Identify which cell holds the provided text, then report its (x, y) central coordinate. 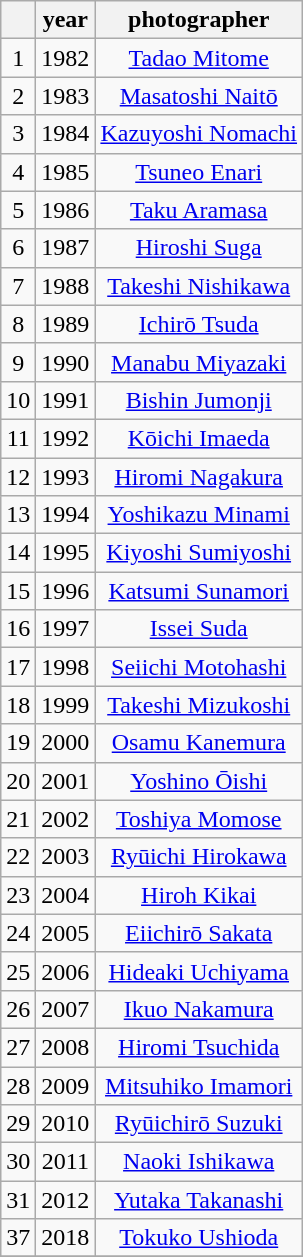
2011 (66, 1162)
2010 (66, 1124)
Takeshi Mizukoshi (199, 705)
photographer (199, 20)
4 (18, 172)
2004 (66, 895)
1997 (66, 629)
Issei Suda (199, 629)
28 (18, 1085)
21 (18, 819)
Masatoshi Naitō (199, 96)
2001 (66, 781)
2006 (66, 971)
16 (18, 629)
Ichirō Tsuda (199, 324)
7 (18, 286)
1995 (66, 553)
1987 (66, 248)
2007 (66, 1009)
2018 (66, 1238)
Manabu Miyazaki (199, 362)
20 (18, 781)
22 (18, 857)
26 (18, 1009)
Ryūichi Hirokawa (199, 857)
Hiroshi Suga (199, 248)
1992 (66, 438)
Hiromi Nagakura (199, 477)
18 (18, 705)
9 (18, 362)
Hiromi Tsuchida (199, 1047)
Kazuyoshi Nomachi (199, 134)
Osamu Kanemura (199, 743)
2000 (66, 743)
1984 (66, 134)
1985 (66, 172)
year (66, 20)
2002 (66, 819)
Bishin Jumonji (199, 400)
1994 (66, 515)
25 (18, 971)
3 (18, 134)
Tsuneo Enari (199, 172)
1996 (66, 591)
Yoshino Ōishi (199, 781)
19 (18, 743)
1988 (66, 286)
1991 (66, 400)
Ryūichirō Suzuki (199, 1124)
Mitsuhiko Imamori (199, 1085)
11 (18, 438)
Naoki Ishikawa (199, 1162)
15 (18, 591)
1990 (66, 362)
Hideaki Uchiyama (199, 971)
1986 (66, 210)
Toshiya Momose (199, 819)
2009 (66, 1085)
2012 (66, 1200)
31 (18, 1200)
6 (18, 248)
37 (18, 1238)
Kōichi Imaeda (199, 438)
Yutaka Takanashi (199, 1200)
27 (18, 1047)
1998 (66, 667)
1982 (66, 58)
Tokuko Ushioda (199, 1238)
29 (18, 1124)
2003 (66, 857)
1 (18, 58)
23 (18, 895)
Seiichi Motohashi (199, 667)
2 (18, 96)
2008 (66, 1047)
14 (18, 553)
10 (18, 400)
Katsumi Sunamori (199, 591)
1999 (66, 705)
12 (18, 477)
Hiroh Kikai (199, 895)
1983 (66, 96)
8 (18, 324)
Taku Aramasa (199, 210)
Yoshikazu Minami (199, 515)
2005 (66, 933)
13 (18, 515)
Tadao Mitome (199, 58)
Eiichirō Sakata (199, 933)
Kiyoshi Sumiyoshi (199, 553)
24 (18, 933)
Ikuo Nakamura (199, 1009)
30 (18, 1162)
1993 (66, 477)
17 (18, 667)
1989 (66, 324)
5 (18, 210)
Takeshi Nishikawa (199, 286)
